Detect which cell encompasses the target text, then output its (X, Y) center coordinate. 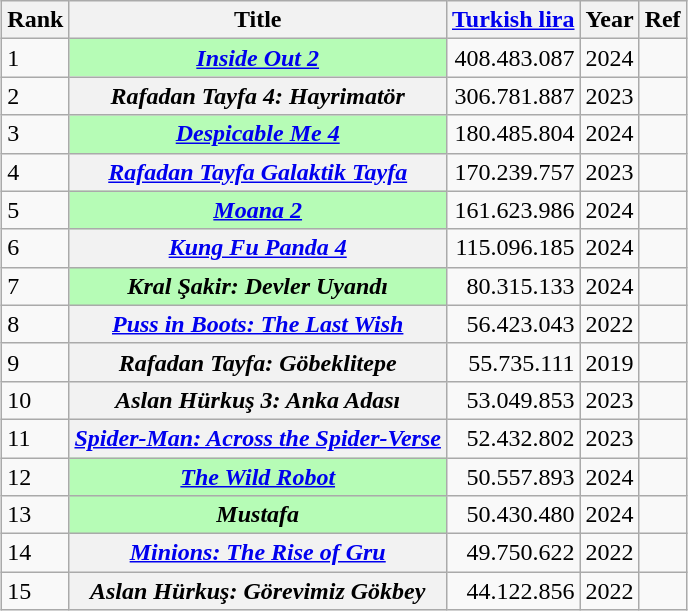
Moana 2 (258, 210)
55.735.111 (513, 362)
4 (36, 172)
7 (36, 286)
10 (36, 400)
Rafadan Tayfa 4: Hayrimatör (258, 96)
6 (36, 248)
53.049.853 (513, 400)
Rank (36, 20)
Ref (662, 20)
Minions: The Rise of Gru (258, 553)
180.485.804 (513, 134)
Turkish lira (513, 20)
Title (258, 20)
11 (36, 438)
1 (36, 58)
56.423.043 (513, 324)
15 (36, 591)
Despicable Me 4 (258, 134)
Aslan Hürkuş: Görevimiz Gökbey (258, 591)
8 (36, 324)
115.096.185 (513, 248)
Year (610, 20)
3 (36, 134)
Aslan Hürkuş 3: Anka Adası (258, 400)
Kral Şakir: Devler Uyandı (258, 286)
Rafadan Tayfa Galaktik Tayfa (258, 172)
12 (36, 477)
50.557.893 (513, 477)
80.315.133 (513, 286)
2 (36, 96)
13 (36, 515)
Mustafa (258, 515)
44.122.856 (513, 591)
161.623.986 (513, 210)
408.483.087 (513, 58)
50.430.480 (513, 515)
49.750.622 (513, 553)
2019 (610, 362)
Kung Fu Panda 4 (258, 248)
9 (36, 362)
14 (36, 553)
Rafadan Tayfa: Göbeklitepe (258, 362)
The Wild Robot (258, 477)
52.432.802 (513, 438)
Puss in Boots: The Last Wish (258, 324)
Inside Out 2 (258, 58)
170.239.757 (513, 172)
306.781.887 (513, 96)
Spider-Man: Across the Spider-Verse (258, 438)
5 (36, 210)
